Capture the cell that displays the provided text and extract its (x, y) central coordinate. 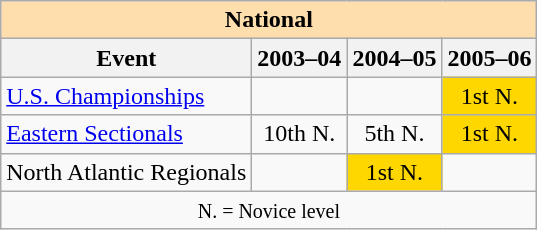
National (269, 20)
Eastern Sectionals (126, 134)
Event (126, 58)
2005–06 (490, 58)
North Atlantic Regionals (126, 172)
10th N. (300, 134)
2003–04 (300, 58)
U.S. Championships (126, 96)
5th N. (394, 134)
N. = Novice level (269, 210)
2004–05 (394, 58)
